From the cell containing the given text, extract its center point as [x, y] coordinate. 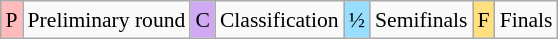
Classification [280, 20]
C [202, 20]
P [11, 20]
F [484, 20]
Preliminary round [107, 20]
Semifinals [421, 20]
½ [357, 20]
Finals [526, 20]
